Find where the given text appears and provide that cell's center as (x, y) coordinate. 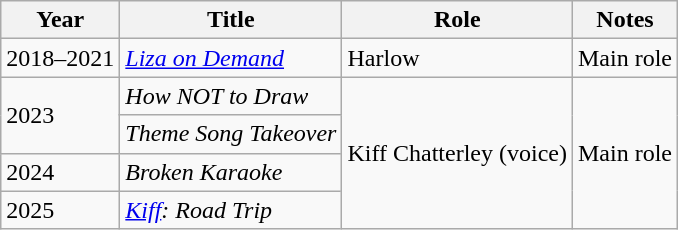
2025 (60, 210)
Kiff Chatterley (voice) (458, 153)
2023 (60, 115)
Notes (624, 20)
2024 (60, 172)
Year (60, 20)
How NOT to Draw (231, 96)
Title (231, 20)
Liza on Demand (231, 58)
Role (458, 20)
Harlow (458, 58)
2018–2021 (60, 58)
Kiff: Road Trip (231, 210)
Broken Karaoke (231, 172)
Theme Song Takeover (231, 134)
